From the cell containing the given text, extract its center point as (X, Y) coordinate. 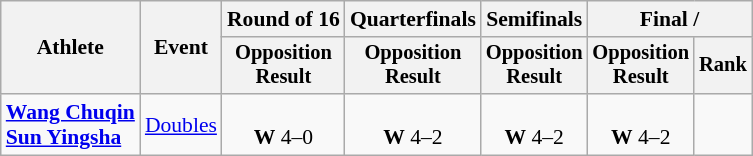
W 4–0 (284, 124)
Round of 16 (284, 19)
Athlete (70, 48)
Doubles (181, 124)
Quarterfinals (413, 19)
Final / (669, 19)
Wang ChuqinSun Yingsha (70, 124)
Event (181, 48)
Semifinals (534, 19)
Rank (723, 66)
